Scan for the cell matching the given text and deliver its (x, y) coordinate at center. 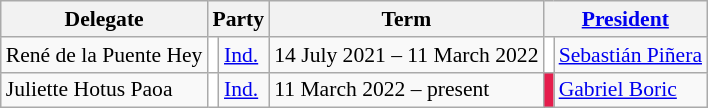
Party (238, 19)
René de la Puente Hey (104, 55)
President (626, 19)
Juliette Hotus Paoa (104, 90)
Sebastián Piñera (630, 55)
Term (406, 19)
Delegate (104, 19)
11 March 2022 – present (406, 90)
14 July 2021 – 11 March 2022 (406, 55)
Gabriel Boric (630, 90)
